Output the [X, Y] coordinate of the center of the cell containing the given text.  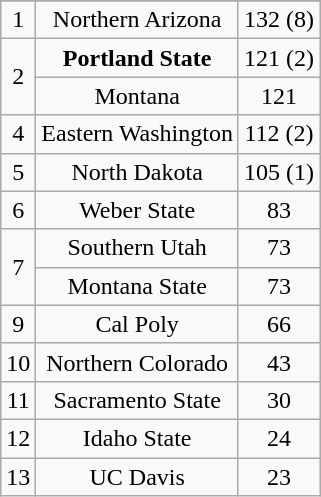
132 (8) [278, 20]
6 [18, 210]
7 [18, 267]
13 [18, 477]
Montana State [138, 286]
UC Davis [138, 477]
10 [18, 362]
Northern Arizona [138, 20]
Montana [138, 96]
121 [278, 96]
105 (1) [278, 172]
11 [18, 400]
121 (2) [278, 58]
Portland State [138, 58]
23 [278, 477]
Northern Colorado [138, 362]
9 [18, 324]
112 (2) [278, 134]
30 [278, 400]
Idaho State [138, 438]
Southern Utah [138, 248]
24 [278, 438]
Sacramento State [138, 400]
1 [18, 20]
66 [278, 324]
Weber State [138, 210]
North Dakota [138, 172]
Eastern Washington [138, 134]
Cal Poly [138, 324]
83 [278, 210]
4 [18, 134]
5 [18, 172]
43 [278, 362]
12 [18, 438]
2 [18, 77]
